Identify which cell holds the provided text, then report its (x, y) central coordinate. 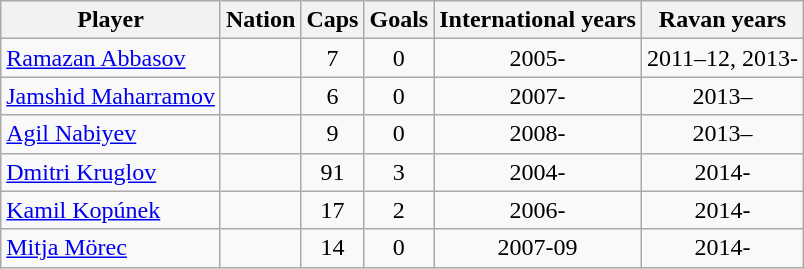
2005- (538, 58)
2011–12, 2013- (722, 58)
Mitja Mörec (111, 248)
International years (538, 20)
9 (332, 134)
7 (332, 58)
Player (111, 20)
14 (332, 248)
Dmitri Kruglov (111, 172)
Ravan years (722, 20)
Ramazan Abbasov (111, 58)
91 (332, 172)
2004- (538, 172)
Jamshid Maharramov (111, 96)
Goals (399, 20)
2008- (538, 134)
Caps (332, 20)
2007-09 (538, 248)
2 (399, 210)
17 (332, 210)
Kamil Kopúnek (111, 210)
2006- (538, 210)
6 (332, 96)
Agil Nabiyev (111, 134)
2007- (538, 96)
3 (399, 172)
Nation (260, 20)
